Find where the given text appears and provide that cell's center as [X, Y] coordinate. 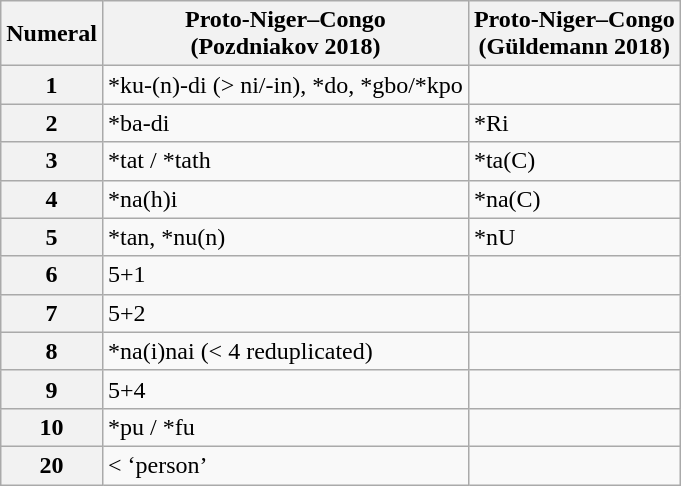
5 [52, 237]
1 [52, 85]
*ba-di [285, 123]
Proto-Niger–Congo(Güldemann 2018) [574, 34]
*na(C) [574, 199]
*ku-(n)-di (> ni/-in), *do, *gbo/*kpo [285, 85]
8 [52, 351]
*tan, *nu(n) [285, 237]
5+1 [285, 275]
7 [52, 313]
9 [52, 389]
6 [52, 275]
*nU [574, 237]
5+4 [285, 389]
20 [52, 465]
4 [52, 199]
*tat / *tath [285, 161]
10 [52, 427]
*pu / *fu [285, 427]
2 [52, 123]
Proto-Niger–Congo(Pozdniakov 2018) [285, 34]
*ta(C) [574, 161]
3 [52, 161]
*na(h)i [285, 199]
*Ri [574, 123]
5+2 [285, 313]
*na(i)nai (< 4 reduplicated) [285, 351]
Numeral [52, 34]
< ‘person’ [285, 465]
